Return the (x, y) coordinate for the center point of the cell that contains the specified text.  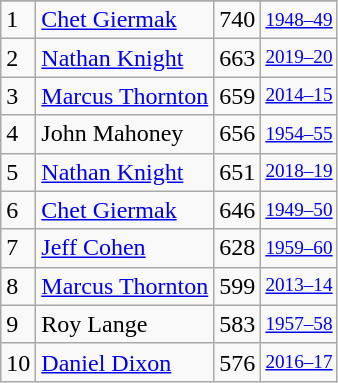
740 (238, 20)
576 (238, 362)
5 (18, 172)
583 (238, 324)
1954–55 (299, 134)
628 (238, 248)
2016–17 (299, 362)
651 (238, 172)
1959–60 (299, 248)
1 (18, 20)
Jeff Cohen (125, 248)
Roy Lange (125, 324)
7 (18, 248)
1948–49 (299, 20)
3 (18, 96)
2019–20 (299, 58)
663 (238, 58)
4 (18, 134)
646 (238, 210)
2013–14 (299, 286)
2018–19 (299, 172)
9 (18, 324)
10 (18, 362)
1949–50 (299, 210)
1957–58 (299, 324)
659 (238, 96)
2014–15 (299, 96)
8 (18, 286)
656 (238, 134)
Daniel Dixon (125, 362)
599 (238, 286)
6 (18, 210)
2 (18, 58)
John Mahoney (125, 134)
